Output the (x, y) coordinate of the center of the cell containing the given text.  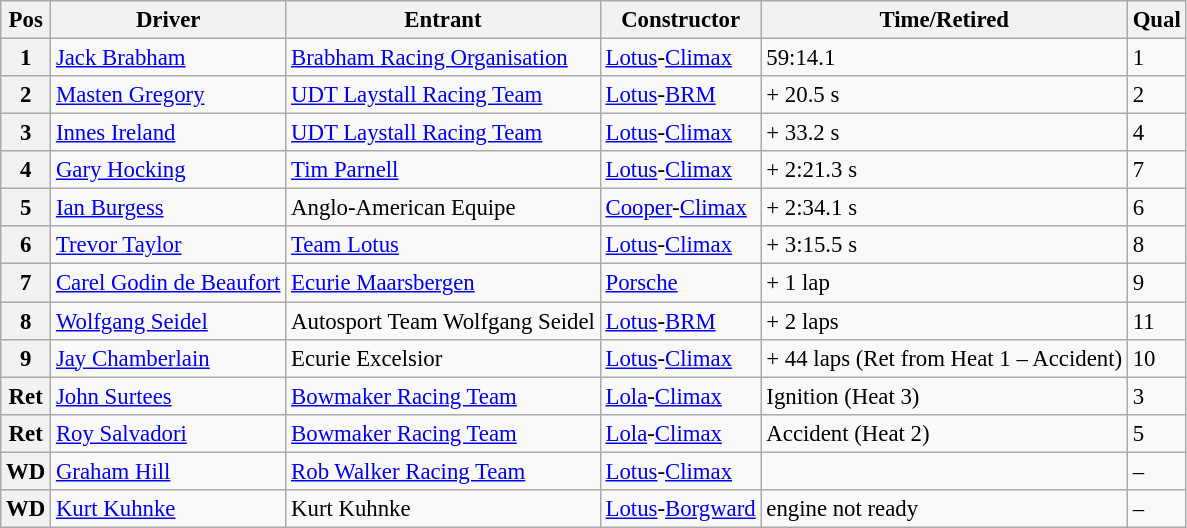
+ 2 laps (944, 321)
Driver (168, 20)
59:14.1 (944, 58)
Ecurie Excelsior (443, 358)
Gary Hocking (168, 170)
engine not ready (944, 509)
Innes Ireland (168, 133)
Brabham Racing Organisation (443, 58)
+ 20.5 s (944, 95)
Anglo-American Equipe (443, 208)
Team Lotus (443, 245)
Ian Burgess (168, 208)
11 (1156, 321)
Masten Gregory (168, 95)
Autosport Team Wolfgang Seidel (443, 321)
10 (1156, 358)
Rob Walker Racing Team (443, 471)
Accident (Heat 2) (944, 433)
Graham Hill (168, 471)
+ 3:15.5 s (944, 245)
+ 2:21.3 s (944, 170)
Carel Godin de Beaufort (168, 283)
Tim Parnell (443, 170)
Cooper-Climax (680, 208)
Constructor (680, 20)
Time/Retired (944, 20)
Jack Brabham (168, 58)
Lotus-Borgward (680, 509)
+ 1 lap (944, 283)
Ignition (Heat 3) (944, 396)
Qual (1156, 20)
Ecurie Maarsbergen (443, 283)
John Surtees (168, 396)
+ 2:34.1 s (944, 208)
Wolfgang Seidel (168, 321)
Pos (26, 20)
+ 44 laps (Ret from Heat 1 – Accident) (944, 358)
+ 33.2 s (944, 133)
Trevor Taylor (168, 245)
Jay Chamberlain (168, 358)
Porsche (680, 283)
Roy Salvadori (168, 433)
Entrant (443, 20)
